Pinpoint the cell where the given text exists, returning its (X, Y) midpoint coordinate. 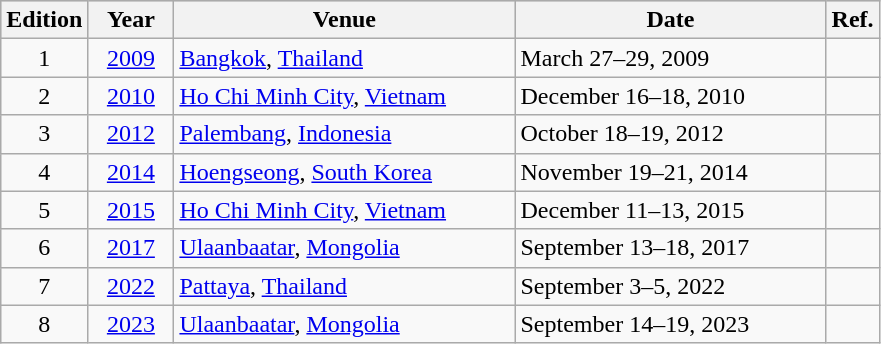
September 14–19, 2023 (670, 324)
2015 (131, 210)
6 (44, 248)
2 (44, 96)
8 (44, 324)
4 (44, 172)
December 16–18, 2010 (670, 96)
2022 (131, 286)
Edition (44, 20)
2017 (131, 248)
2010 (131, 96)
Palembang, Indonesia (344, 134)
2014 (131, 172)
September 3–5, 2022 (670, 286)
September 13–18, 2017 (670, 248)
Year (131, 20)
5 (44, 210)
2009 (131, 58)
2023 (131, 324)
Venue (344, 20)
Date (670, 20)
2012 (131, 134)
3 (44, 134)
Bangkok, Thailand (344, 58)
1 (44, 58)
October 18–19, 2012 (670, 134)
Hoengseong, South Korea (344, 172)
Ref. (852, 20)
March 27–29, 2009 (670, 58)
December 11–13, 2015 (670, 210)
November 19–21, 2014 (670, 172)
Pattaya, Thailand (344, 286)
7 (44, 286)
